Determine the [x, y] coordinate at the center of the cell enclosing the given text.  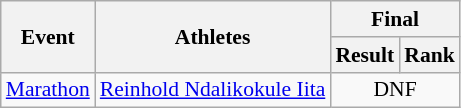
Result [364, 55]
Event [48, 36]
DNF [394, 90]
Marathon [48, 90]
Reinhold Ndalikokule Iita [213, 90]
Rank [430, 55]
Final [394, 19]
Athletes [213, 36]
